Locate the cell with the specified text and output its (X, Y) center coordinate. 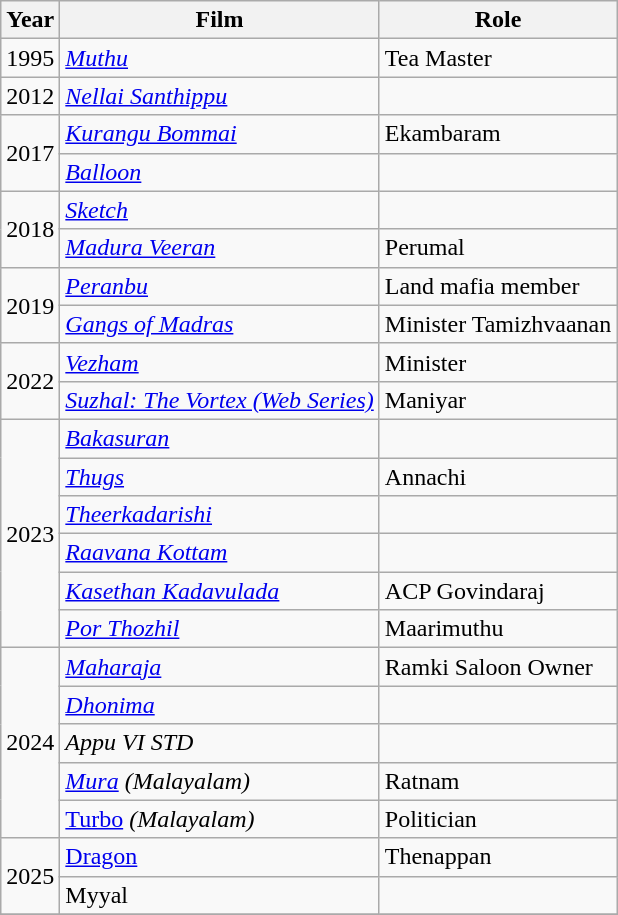
Balloon (220, 172)
Appu VI STD (220, 743)
Perumal (498, 248)
2019 (30, 305)
Politician (498, 819)
Dragon (220, 857)
1995 (30, 58)
Nellai Santhippu (220, 96)
Maharaja (220, 667)
2018 (30, 229)
Peranbu (220, 286)
Kasethan Kadavulada (220, 591)
Gangs of Madras (220, 324)
Kurangu Bommai (220, 134)
Ratnam (498, 781)
Ramki Saloon Owner (498, 667)
Tea Master (498, 58)
Mura (Malayalam) (220, 781)
Bakasuran (220, 438)
Maarimuthu (498, 629)
2012 (30, 96)
Role (498, 20)
Film (220, 20)
Raavana Kottam (220, 553)
Minister Tamizhvaanan (498, 324)
Myyal (220, 895)
Dhonima (220, 705)
Por Thozhil (220, 629)
Thugs (220, 477)
Sketch (220, 210)
Annachi (498, 477)
Turbo (Malayalam) (220, 819)
Theerkadarishi (220, 515)
2023 (30, 533)
2025 (30, 876)
ACP Govindaraj (498, 591)
Year (30, 20)
Maniyar (498, 400)
2024 (30, 743)
Vezham (220, 362)
Suzhal: The Vortex (Web Series) (220, 400)
Muthu (220, 58)
Madura Veeran (220, 248)
Land mafia member (498, 286)
Minister (498, 362)
2022 (30, 381)
Ekambaram (498, 134)
2017 (30, 153)
Thenappan (498, 857)
